Return (X, Y) of the center of cell containing provided text 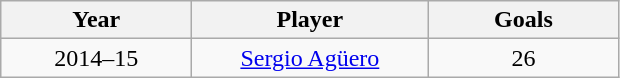
Goals (524, 20)
Year (96, 20)
2014–15 (96, 58)
Sergio Agüero (310, 58)
Player (310, 20)
26 (524, 58)
